Extract the [x, y] coordinate from the center of the cell holding the provided text.  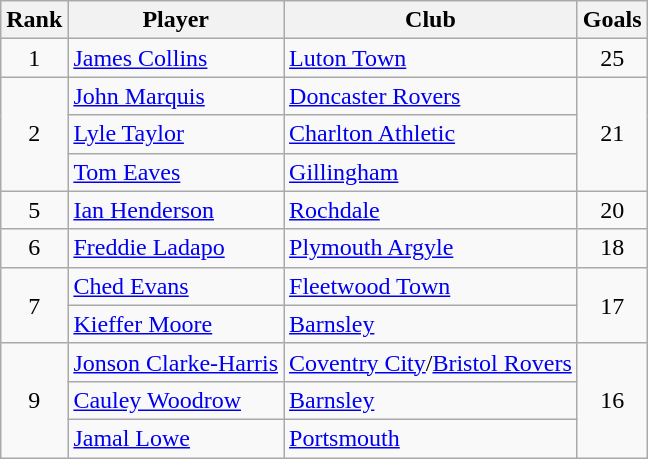
21 [612, 134]
Portsmouth [431, 438]
Rochdale [431, 210]
Lyle Taylor [176, 134]
18 [612, 248]
20 [612, 210]
7 [34, 305]
Tom Eaves [176, 172]
Goals [612, 20]
Player [176, 20]
Doncaster Rovers [431, 96]
Gillingham [431, 172]
2 [34, 134]
Luton Town [431, 58]
1 [34, 58]
Coventry City/Bristol Rovers [431, 362]
Ched Evans [176, 286]
Charlton Athletic [431, 134]
Cauley Woodrow [176, 400]
Freddie Ladapo [176, 248]
John Marquis [176, 96]
9 [34, 400]
Club [431, 20]
Rank [34, 20]
Jonson Clarke-Harris [176, 362]
17 [612, 305]
Ian Henderson [176, 210]
James Collins [176, 58]
6 [34, 248]
Fleetwood Town [431, 286]
16 [612, 400]
Jamal Lowe [176, 438]
5 [34, 210]
25 [612, 58]
Plymouth Argyle [431, 248]
Kieffer Moore [176, 324]
